Output the [x, y] coordinate of the center of the cell containing the given text.  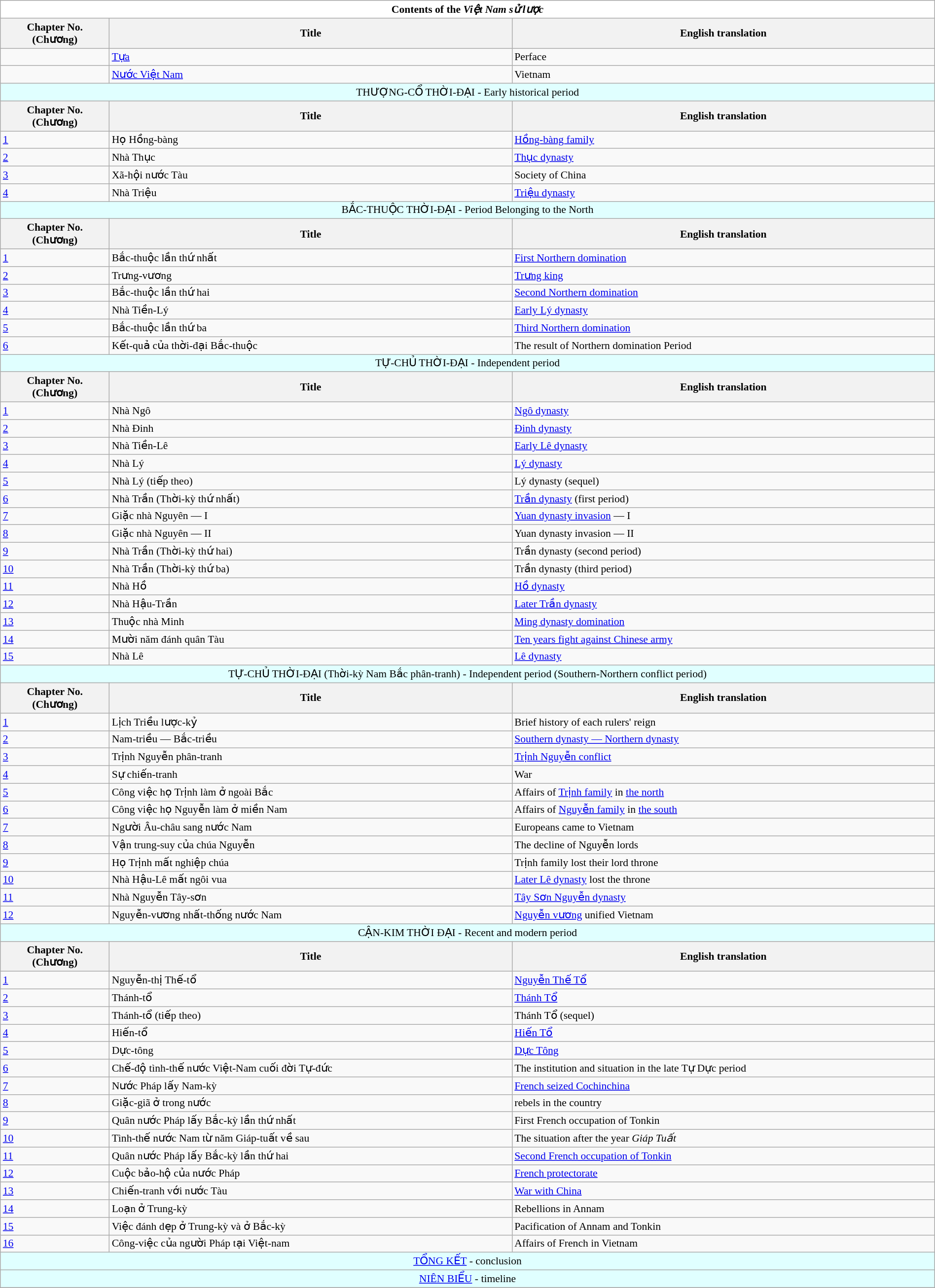
Southern dynasty — Northern dynasty [723, 739]
Họ Trịnh mất nghiệp chúa [311, 862]
BẮC-THUỘC THỜI-ĐẠI - Period Belonging to the North [467, 210]
Rebellions in Annam [723, 1209]
THƯỢNG-CỔ THỜI-ĐẠI - Early historical period [467, 92]
Thuộc nhà Minh [311, 622]
Contents of the Việt Nam sử lược [467, 9]
Thánh-tổ [311, 998]
The situation after the year Giáp Tuất [723, 1138]
Quân nước Pháp lấy Bắc-kỳ lần thứ hai [311, 1156]
Nhà Trần (Thời-kỳ thứ hai) [311, 551]
First French occupation of Tonkin [723, 1121]
Trần dynasty (third period) [723, 569]
Nhà Hồ [311, 587]
Hiến Tổ [723, 1033]
Nước Việt Nam [311, 74]
Third Northern domination [723, 328]
Vận trung-suy của chúa Nguyễn [311, 845]
Nhà Tiền-Lê [311, 446]
Nhà Hậu-Lê mất ngôi vua [311, 880]
rebels in the country [723, 1103]
Second Northern domination [723, 293]
Nguyễn Thế Tổ [723, 980]
TỔNG KẾT - conclusion [467, 1261]
Nguyễn-thị Thế-tổ [311, 980]
Brief history of each rulers' reign [723, 722]
NIÊN BIỂU - timeline [467, 1279]
Nhà Trần (Thời-kỳ thứ nhất) [311, 498]
French protectorate [723, 1173]
Nhà Trần (Thời-kỳ thứ ba) [311, 569]
Ten years fight against Chinese army [723, 639]
War [723, 774]
Đinh dynasty [723, 428]
Thánh Tổ [723, 998]
TỰ-CHỦ THỜI-ĐẠI (Thời-kỳ Nam Bắc phân-tranh) - Independent period (Southern-Northern conflict period) [467, 674]
Thục dynasty [723, 157]
Nhà Lý (tiếp theo) [311, 481]
Nhà Thục [311, 157]
Quân nước Pháp lấy Bắc-kỳ lần thứ nhất [311, 1121]
Trần dynasty (second period) [723, 551]
Công việc họ Trịnh làm ở ngoài Bắc [311, 792]
War with China [723, 1191]
Công việc họ Nguyễn làm ở miền Nam [311, 809]
Affairs of Trịnh family in the north [723, 792]
Pacification of Annam and Tonkin [723, 1226]
Nhà Lê [311, 657]
Họ Hồng-bàng [311, 140]
Xã-hội nước Tàu [311, 175]
CẬN-KIM THỜI ĐẠI - Recent and modern period [467, 933]
Perface [723, 57]
The institution and situation in the late Tự Dực period [723, 1068]
Chế-độ tình-thế nước Việt-Nam cuối đời Tự-đức [311, 1068]
First Northern domination [723, 258]
TỰ-CHỦ THỜI-ĐẠI - Independent period [467, 363]
Later Lê dynasty lost the throne [723, 880]
Bắc-thuộc lần thứ ba [311, 328]
Second French occupation of Tonkin [723, 1156]
Trần dynasty (first period) [723, 498]
Hồ dynasty [723, 587]
Yuan dynasty invasion — II [723, 534]
Mười năm đánh quân Tàu [311, 639]
Nhà Ngô [311, 411]
Việc đánh dẹp ở Trung-kỳ và ở Bắc-kỳ [311, 1226]
Thánh-tổ (tiếp theo) [311, 1015]
Early Lý dynasty [723, 311]
Vietnam [723, 74]
Trịnh Nguyễn conflict [723, 757]
Giặc nhà Nguyên — I [311, 516]
16 [55, 1244]
Affairs of French in Vietnam [723, 1244]
The decline of Nguyễn lords [723, 845]
Trịnh family lost their lord throne [723, 862]
Kết-quả của thời-đại Bắc-thuộc [311, 346]
Early Lê dynasty [723, 446]
French seized Cochinchina [723, 1085]
Dực-tông [311, 1050]
Lịch Triều lược-kỷ [311, 722]
Giặc-giã ở trong nước [311, 1103]
Dực Tông [723, 1050]
Nguyễn vương unified Vietnam [723, 915]
Lê dynasty [723, 657]
Thánh Tổ (sequel) [723, 1015]
Tây Sơn Nguyễn dynasty [723, 898]
Công-việc của người Pháp tại Việt-nam [311, 1244]
Sự chiến-tranh [311, 774]
Cuộc bảo-hộ của nước Pháp [311, 1173]
Trịnh Nguyễn phân-tranh [311, 757]
Tựa [311, 57]
Người Âu-châu sang nước Nam [311, 827]
The result of Northern domination Period [723, 346]
Bắc-thuộc lần thứ hai [311, 293]
Ngô dynasty [723, 411]
Nhà Lý [311, 463]
Lý dynasty [723, 463]
Nhà Đinh [311, 428]
Tình-thế nước Nam từ năm Giáp-tuất về sau [311, 1138]
Trưng-vương [311, 275]
Trưng king [723, 275]
Hồng-bàng family [723, 140]
Bắc-thuộc lần thứ nhất [311, 258]
Europeans came to Vietnam [723, 827]
Yuan dynasty invasion — I [723, 516]
Giặc nhà Nguyên — II [311, 534]
Nguyễn-vương nhất-thống nước Nam [311, 915]
Nhà Tiền-Lý [311, 311]
Affairs of Nguyễn family in the south [723, 809]
Society of China [723, 175]
Nhà Triệu [311, 192]
Hiến-tổ [311, 1033]
Chiến-tranh với nước Tàu [311, 1191]
Nam-triều — Bắc-triều [311, 739]
Lý dynasty (sequel) [723, 481]
Loạn ở Trung-kỳ [311, 1209]
Triệu dynasty [723, 192]
Later Trần dynasty [723, 604]
Nhà Hậu-Trần [311, 604]
Nhà Nguyễn Tây-sơn [311, 898]
Nước Pháp lấy Nam-kỳ [311, 1085]
Ming dynasty domination [723, 622]
